Find where the given text appears and provide that cell's center as [x, y] coordinate. 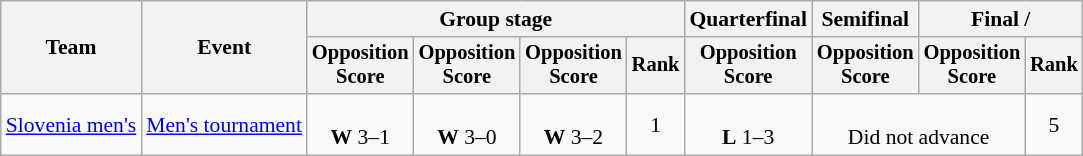
W 3–0 [468, 124]
Group stage [496, 19]
W 3–1 [360, 124]
Men's tournament [224, 124]
Quarterfinal [748, 19]
Did not advance [918, 124]
Event [224, 48]
L 1–3 [748, 124]
Semifinal [866, 19]
Team [72, 48]
1 [656, 124]
Slovenia men's [72, 124]
Final / [1001, 19]
W 3–2 [574, 124]
5 [1054, 124]
